Scan for the cell matching the given text and deliver its [x, y] coordinate at center. 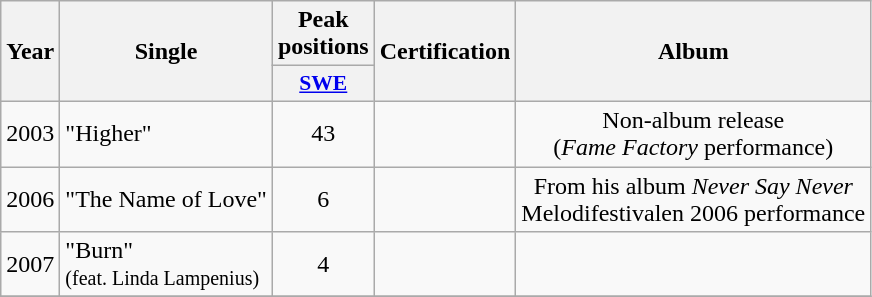
43 [323, 134]
2007 [30, 264]
6 [323, 198]
Album [694, 52]
Peak positions [323, 34]
SWE [323, 84]
2006 [30, 198]
Single [166, 52]
"Higher" [166, 134]
Non-album release (Fame Factory performance) [694, 134]
Year [30, 52]
2003 [30, 134]
Certification [445, 52]
"Burn"(feat. Linda Lampenius) [166, 264]
From his album Never Say Never Melodifestivalen 2006 performance [694, 198]
4 [323, 264]
"The Name of Love" [166, 198]
